Locate the cell with the specified text and output its (X, Y) center coordinate. 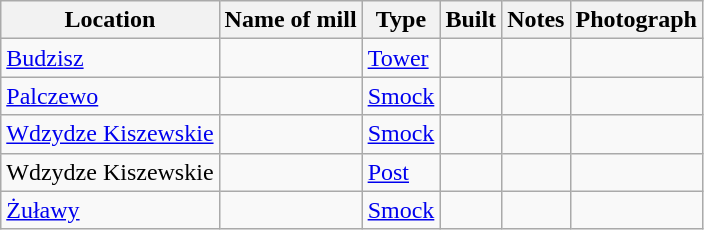
Location (110, 20)
Tower (401, 58)
Photograph (636, 20)
Type (401, 20)
Name of mill (290, 20)
Palczewo (110, 96)
Budzisz (110, 58)
Post (401, 172)
Notes (536, 20)
Żuławy (110, 210)
Built (471, 20)
